Locate the cell with the specified text and output its [x, y] center coordinate. 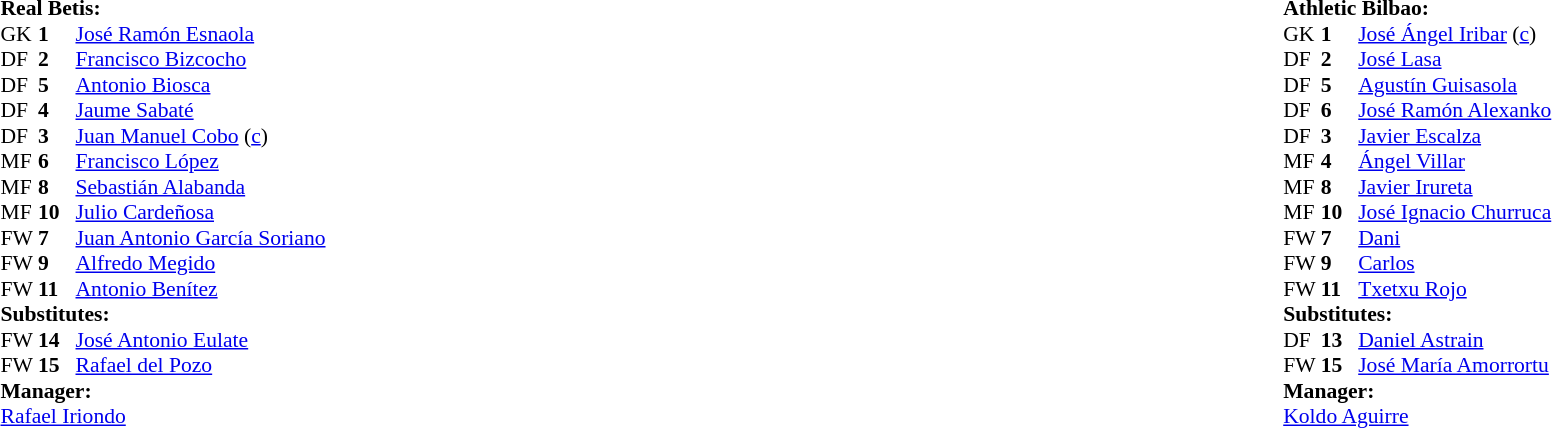
Javier Irureta [1454, 187]
José Ignacio Churruca [1454, 213]
Carlos [1454, 263]
José Antonio Eulate [201, 340]
Antonio Benítez [201, 289]
José Lasa [1454, 59]
Antonio Biosca [201, 85]
Francisco Bizcocho [201, 59]
José Ramón Alexanko [1454, 111]
Txetxu Rojo [1454, 289]
Jaume Sabaté [201, 111]
14 [57, 340]
José Ángel Iribar (c) [1454, 34]
José Ramón Esnaola [201, 34]
Juan Manuel Cobo (c) [201, 136]
Alfredo Megido [201, 263]
Javier Escalza [1454, 136]
Ángel Villar [1454, 161]
Agustín Guisasola [1454, 85]
Juan Antonio García Soriano [201, 238]
Julio Cardeñosa [201, 213]
Rafael del Pozo [201, 365]
Dani [1454, 238]
13 [1340, 340]
Daniel Astrain [1454, 340]
José María Amorrortu [1454, 365]
Francisco López [201, 161]
Sebastián Alabanda [201, 187]
